Pinpoint the cell where the given text exists, returning its [X, Y] midpoint coordinate. 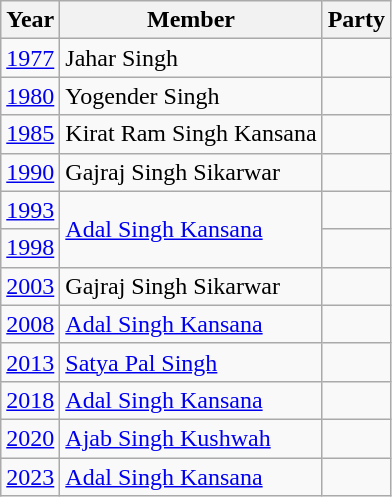
1993 [30, 210]
Ajab Singh Kushwah [191, 438]
2003 [30, 286]
Party [356, 20]
Yogender Singh [191, 96]
2018 [30, 400]
2020 [30, 438]
1985 [30, 134]
2013 [30, 362]
2008 [30, 324]
Satya Pal Singh [191, 362]
1977 [30, 58]
1998 [30, 248]
1990 [30, 172]
Member [191, 20]
Year [30, 20]
Kirat Ram Singh Kansana [191, 134]
1980 [30, 96]
2023 [30, 477]
Jahar Singh [191, 58]
